Scan for the cell matching the given text and deliver its (X, Y) coordinate at center. 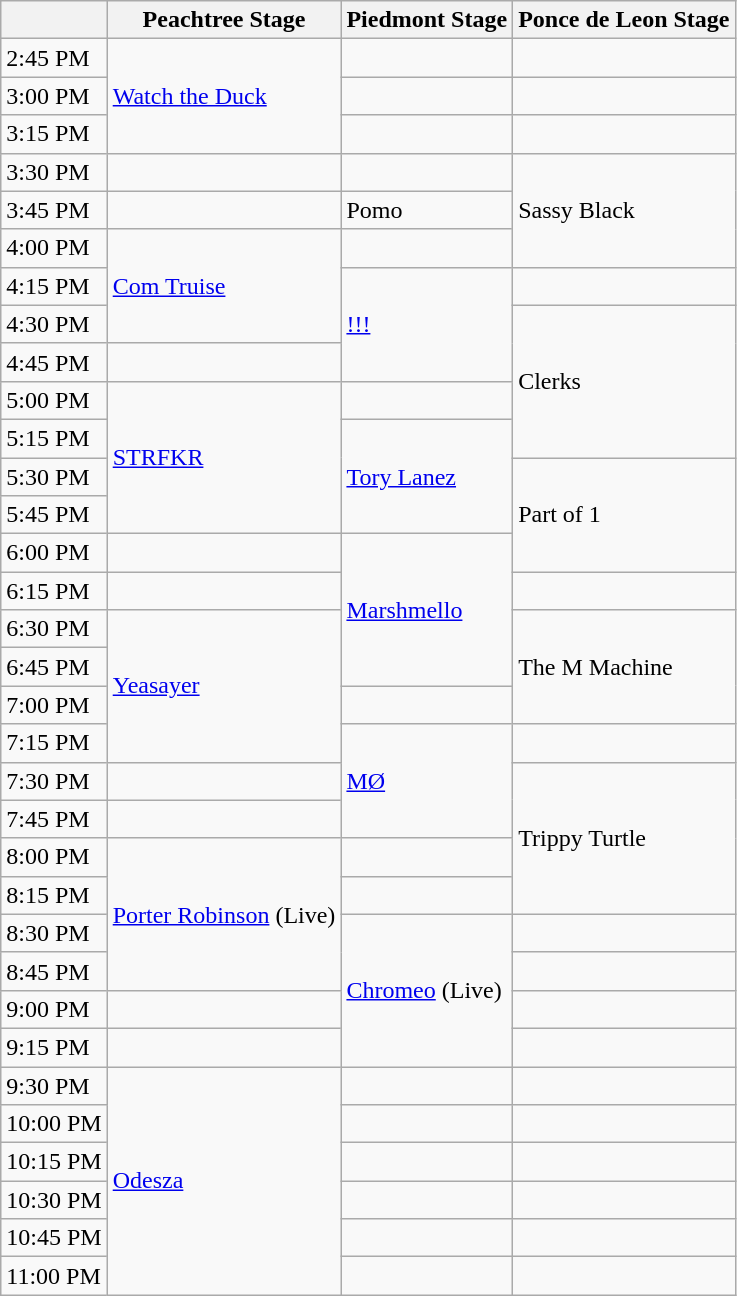
5:30 PM (54, 477)
8:00 PM (54, 857)
8:30 PM (54, 933)
Marshmello (427, 610)
6:30 PM (54, 629)
Ponce de Leon Stage (624, 20)
Tory Lanez (427, 476)
The M Machine (624, 667)
8:45 PM (54, 971)
11:00 PM (54, 1276)
10:00 PM (54, 1124)
Peachtree Stage (224, 20)
3:00 PM (54, 96)
3:45 PM (54, 210)
10:45 PM (54, 1238)
6:00 PM (54, 553)
Part of 1 (624, 515)
Sassy Black (624, 210)
7:00 PM (54, 705)
Piedmont Stage (427, 20)
STRFKR (224, 457)
4:45 PM (54, 362)
9:00 PM (54, 1009)
Porter Robinson (Live) (224, 914)
5:45 PM (54, 515)
3:30 PM (54, 172)
3:15 PM (54, 134)
Chromeo (Live) (427, 990)
8:15 PM (54, 895)
4:00 PM (54, 248)
Yeasayer (224, 686)
9:15 PM (54, 1047)
7:15 PM (54, 743)
Pomo (427, 210)
Watch the Duck (224, 96)
Odesza (224, 1180)
Trippy Turtle (624, 838)
4:30 PM (54, 324)
6:45 PM (54, 667)
2:45 PM (54, 58)
10:30 PM (54, 1200)
5:15 PM (54, 438)
7:30 PM (54, 781)
10:15 PM (54, 1162)
7:45 PM (54, 819)
4:15 PM (54, 286)
6:15 PM (54, 591)
Com Truise (224, 286)
MØ (427, 781)
5:00 PM (54, 400)
Clerks (624, 381)
!!! (427, 324)
9:30 PM (54, 1085)
